Return (X, Y) of the center of cell containing provided text 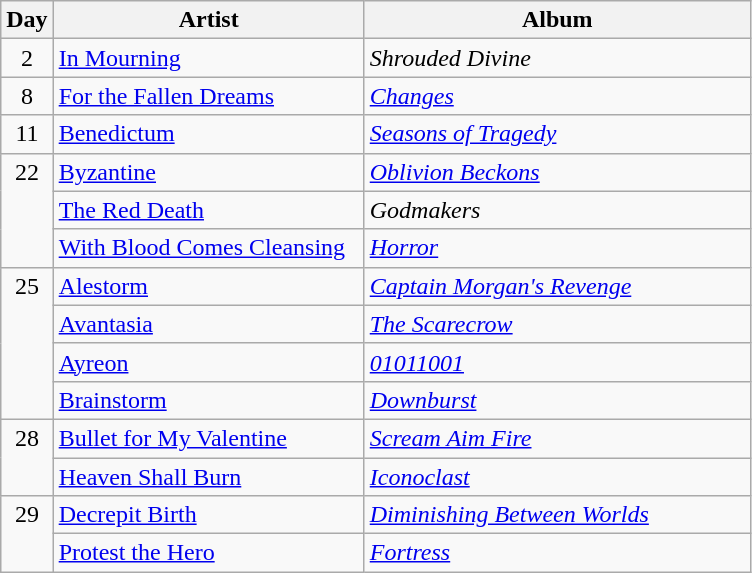
Artist (208, 20)
Diminishing Between Worlds (557, 515)
25 (27, 343)
The Scarecrow (557, 324)
Oblivion Beckons (557, 172)
Alestorm (208, 286)
28 (27, 457)
Seasons of Tragedy (557, 134)
Avantasia (208, 324)
With Blood Comes Cleansing (208, 248)
Downburst (557, 400)
Shrouded Divine (557, 58)
Heaven Shall Burn (208, 477)
Decrepit Birth (208, 515)
In Mourning (208, 58)
22 (27, 210)
2 (27, 58)
Brainstorm (208, 400)
Day (27, 20)
Benedictum (208, 134)
Ayreon (208, 362)
Byzantine (208, 172)
Godmakers (557, 210)
Bullet for My Valentine (208, 438)
Album (557, 20)
Protest the Hero (208, 553)
Fortress (557, 553)
8 (27, 96)
01011001 (557, 362)
29 (27, 534)
11 (27, 134)
The Red Death (208, 210)
Scream Aim Fire (557, 438)
Iconoclast (557, 477)
Horror (557, 248)
Changes (557, 96)
Captain Morgan's Revenge (557, 286)
For the Fallen Dreams (208, 96)
